Capture the cell that displays the provided text and extract its (x, y) central coordinate. 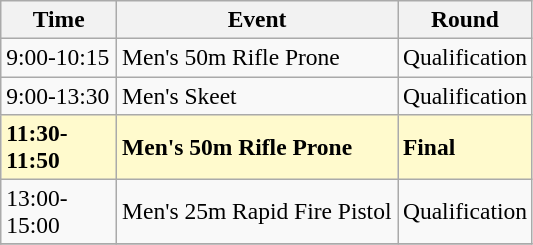
Men's Skeet (258, 95)
Time (59, 19)
9:00-10:15 (59, 57)
11:30-11:50 (59, 146)
Final (466, 146)
Men's 25m Rapid Fire Pistol (258, 212)
Event (258, 19)
Round (466, 19)
13:00-15:00 (59, 212)
9:00-13:30 (59, 95)
